Extract the [X, Y] coordinate from the center of the cell holding the provided text.  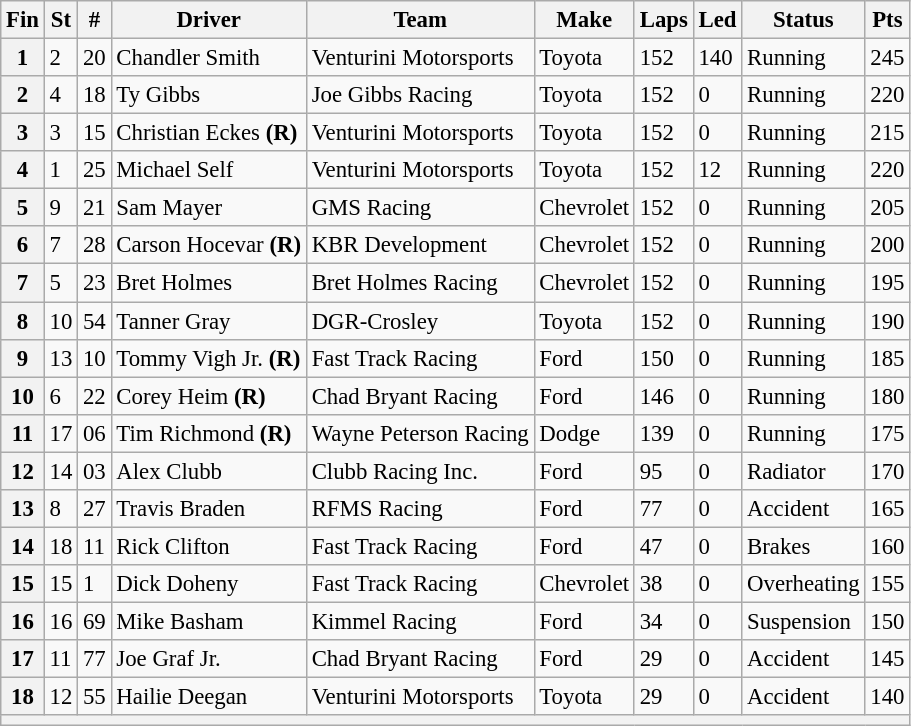
Led [718, 20]
Clubb Racing Inc. [420, 471]
38 [664, 584]
200 [888, 245]
47 [664, 546]
Ty Gibbs [208, 95]
Dick Doheny [208, 584]
Travis Braden [208, 509]
95 [664, 471]
Michael Self [208, 170]
145 [888, 659]
Tim Richmond (R) [208, 433]
185 [888, 358]
170 [888, 471]
Pts [888, 20]
Sam Mayer [208, 208]
Driver [208, 20]
165 [888, 509]
180 [888, 396]
139 [664, 433]
Alex Clubb [208, 471]
Tommy Vigh Jr. (R) [208, 358]
22 [94, 396]
160 [888, 546]
Make [584, 20]
KBR Development [420, 245]
Status [804, 20]
Chandler Smith [208, 58]
28 [94, 245]
175 [888, 433]
195 [888, 283]
Bret Holmes [208, 283]
Laps [664, 20]
Overheating [804, 584]
21 [94, 208]
245 [888, 58]
20 [94, 58]
Bret Holmes Racing [420, 283]
Carson Hocevar (R) [208, 245]
205 [888, 208]
25 [94, 170]
# [94, 20]
Fin [23, 20]
RFMS Racing [420, 509]
Joe Gibbs Racing [420, 95]
Hailie Deegan [208, 697]
Corey Heim (R) [208, 396]
23 [94, 283]
190 [888, 321]
Team [420, 20]
Wayne Peterson Racing [420, 433]
Brakes [804, 546]
03 [94, 471]
Rick Clifton [208, 546]
55 [94, 697]
34 [664, 621]
Kimmel Racing [420, 621]
69 [94, 621]
GMS Racing [420, 208]
Radiator [804, 471]
DGR-Crosley [420, 321]
Christian Eckes (R) [208, 133]
146 [664, 396]
155 [888, 584]
Suspension [804, 621]
54 [94, 321]
St [60, 20]
27 [94, 509]
Mike Basham [208, 621]
Tanner Gray [208, 321]
06 [94, 433]
215 [888, 133]
Dodge [584, 433]
Joe Graf Jr. [208, 659]
